Scan for the cell matching the given text and deliver its (x, y) coordinate at center. 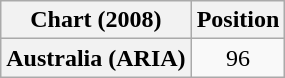
Chart (2008) (96, 20)
96 (238, 58)
Australia (ARIA) (96, 58)
Position (238, 20)
